Extract the (X, Y) coordinate from the center of the cell holding the provided text.  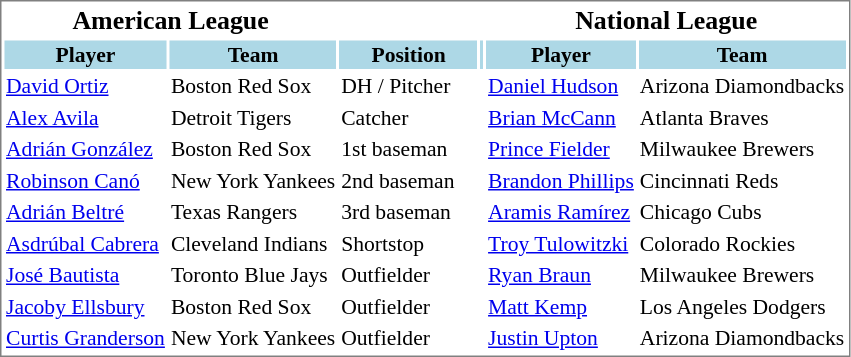
Matt Kemp (562, 306)
Asdrúbal Cabrera (85, 244)
3rd baseman (409, 212)
Curtis Granderson (85, 338)
Adrián Beltré (85, 212)
Jacoby Ellsbury (85, 306)
Toronto Blue Jays (252, 275)
Chicago Cubs (742, 212)
Cincinnati Reds (742, 180)
Aramis Ramírez (562, 212)
Daniel Hudson (562, 86)
Troy Tulowitzki (562, 244)
Robinson Canó (85, 180)
Atlanta Braves (742, 118)
Prince Fielder (562, 149)
Colorado Rockies (742, 244)
David Ortiz (85, 86)
Position (409, 54)
Shortstop (409, 244)
Brandon Phillips (562, 180)
Brian McCann (562, 118)
American League (170, 20)
Ryan Braun (562, 275)
Cleveland Indians (252, 244)
Los Angeles Dodgers (742, 306)
Texas Rangers (252, 212)
2nd baseman (409, 180)
Adrián González (85, 149)
Justin Upton (562, 338)
National League (666, 20)
1st baseman (409, 149)
José Bautista (85, 275)
DH / Pitcher (409, 86)
Detroit Tigers (252, 118)
Alex Avila (85, 118)
Catcher (409, 118)
